Capture the cell that displays the provided text and extract its (X, Y) central coordinate. 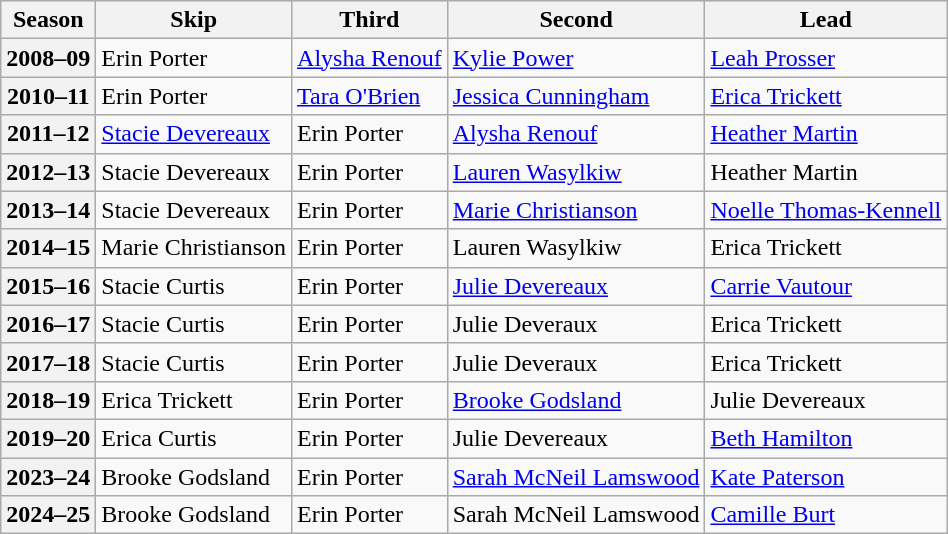
Kate Paterson (826, 477)
Third (370, 20)
2013–14 (48, 210)
Camille Burt (826, 515)
2019–20 (48, 438)
Beth Hamilton (826, 438)
2018–19 (48, 400)
2023–24 (48, 477)
2008–09 (48, 58)
2011–12 (48, 134)
Kylie Power (576, 58)
2010–11 (48, 96)
2014–15 (48, 248)
Second (576, 20)
Lead (826, 20)
Noelle Thomas-Kennell (826, 210)
Tara O'Brien (370, 96)
2024–25 (48, 515)
2012–13 (48, 172)
Jessica Cunningham (576, 96)
Erica Curtis (194, 438)
Carrie Vautour (826, 286)
Leah Prosser (826, 58)
Skip (194, 20)
2016–17 (48, 324)
2017–18 (48, 362)
2015–16 (48, 286)
Season (48, 20)
